Search for the cell housing the specified text and yield its (x, y) center coordinate. 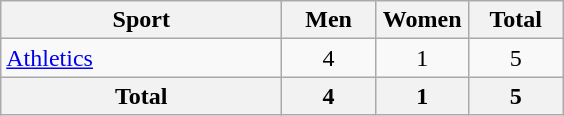
Women (422, 20)
Sport (142, 20)
Athletics (142, 58)
Men (329, 20)
